Return (X, Y) of the center of cell containing provided text 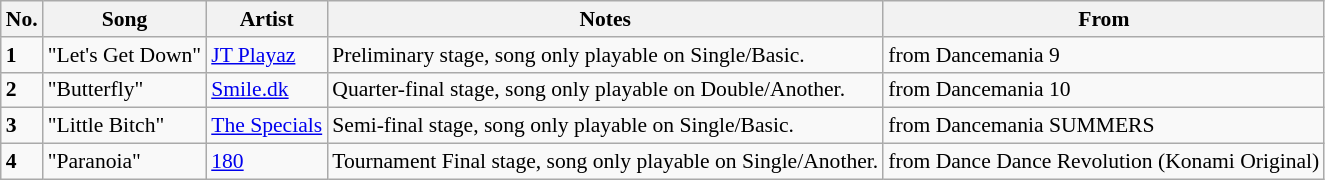
1 (22, 55)
Tournament Final stage, song only playable on Single/Another. (605, 162)
Quarter-final stage, song only playable on Double/Another. (605, 90)
Preliminary stage, song only playable on Single/Basic. (605, 55)
"Little Bitch" (125, 126)
Smile.dk (266, 90)
Semi-final stage, song only playable on Single/Basic. (605, 126)
Song (125, 19)
from Dancemania 10 (1104, 90)
The Specials (266, 126)
4 (22, 162)
180 (266, 162)
No. (22, 19)
Notes (605, 19)
Artist (266, 19)
from Dance Dance Revolution (Konami Original) (1104, 162)
"Paranoia" (125, 162)
JT Playaz (266, 55)
3 (22, 126)
From (1104, 19)
"Butterfly" (125, 90)
from Dancemania 9 (1104, 55)
"Let's Get Down" (125, 55)
2 (22, 90)
from Dancemania SUMMERS (1104, 126)
